Capture the cell that displays the provided text and extract its (X, Y) central coordinate. 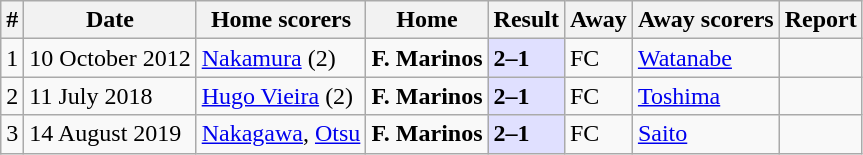
Nakagawa, Otsu (281, 134)
1 (12, 58)
Toshima (706, 96)
11 July 2018 (110, 96)
Away (598, 20)
14 August 2019 (110, 134)
2 (12, 96)
Home scorers (281, 20)
Result (526, 20)
Away scorers (706, 20)
Report (820, 20)
Nakamura (2) (281, 58)
Watanabe (706, 58)
Home (427, 20)
3 (12, 134)
10 October 2012 (110, 58)
# (12, 20)
Hugo Vieira (2) (281, 96)
Date (110, 20)
Saito (706, 134)
